Identify which cell holds the provided text, then report its [x, y] central coordinate. 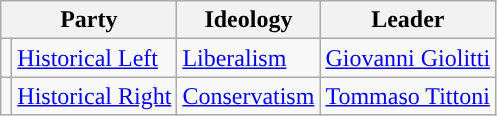
Liberalism [248, 58]
Tommaso Tittoni [408, 96]
Leader [408, 20]
Ideology [248, 20]
Historical Left [94, 58]
Party [89, 20]
Historical Right [94, 96]
Conservatism [248, 96]
Giovanni Giolitti [408, 58]
